Locate the cell with the specified text and output its (X, Y) center coordinate. 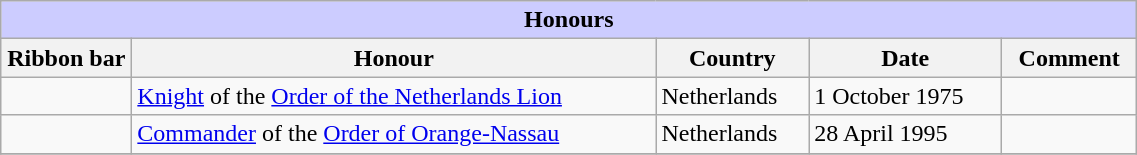
Ribbon bar (66, 58)
Honour (394, 58)
Knight of the Order of the Netherlands Lion (394, 96)
Country (732, 58)
Commander of the Order of Orange-Nassau (394, 134)
1 October 1975 (906, 96)
Honours (569, 20)
Comment (1070, 58)
28 April 1995 (906, 134)
Date (906, 58)
